Scan for the cell matching the given text and deliver its (x, y) coordinate at center. 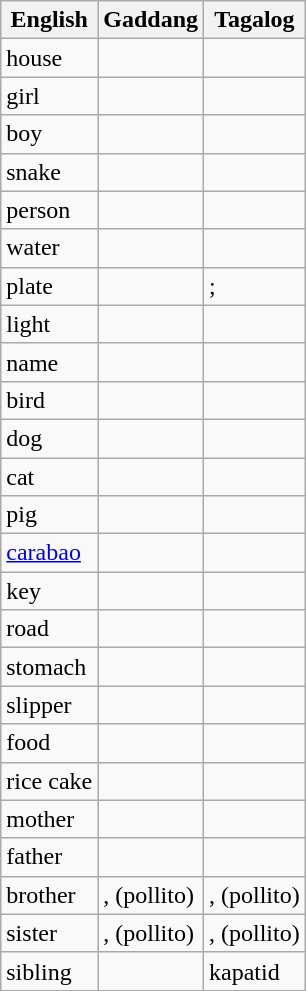
stomach (50, 667)
brother (50, 895)
dog (50, 438)
person (50, 210)
rice cake (50, 781)
light (50, 324)
slipper (50, 705)
sibling (50, 971)
key (50, 591)
food (50, 743)
cat (50, 477)
; (255, 286)
pig (50, 515)
sister (50, 933)
girl (50, 96)
boy (50, 134)
name (50, 362)
father (50, 857)
English (50, 20)
road (50, 629)
Gaddang (151, 20)
plate (50, 286)
bird (50, 400)
mother (50, 819)
kapatid (255, 971)
snake (50, 172)
Tagalog (255, 20)
house (50, 58)
carabao (50, 553)
water (50, 248)
